From the cell containing the given text, extract its center point as [X, Y] coordinate. 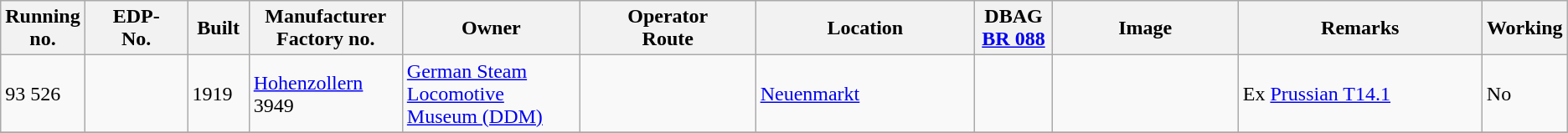
DBAGBR 088 [1014, 28]
Location [865, 28]
1919 [218, 94]
Built [218, 28]
German Steam Locomotive Museum (DDM) [491, 94]
Hohenzollern3949 [325, 94]
Working [1524, 28]
Neuenmarkt [865, 94]
Ex Prussian T14.1 [1360, 94]
Owner [491, 28]
Remarks [1360, 28]
Image [1145, 28]
ManufacturerFactory no. [325, 28]
No [1524, 94]
Runningno. [43, 28]
OperatorRoute [668, 28]
93 526 [43, 94]
EDP-No. [136, 28]
